Output the (X, Y) coordinate of the center of the cell containing the given text.  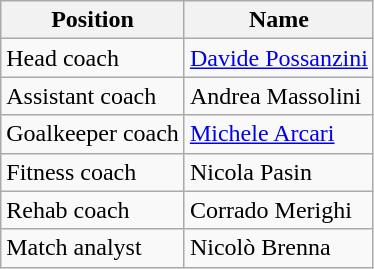
Assistant coach (93, 96)
Fitness coach (93, 172)
Davide Possanzini (278, 58)
Nicolò Brenna (278, 248)
Name (278, 20)
Position (93, 20)
Rehab coach (93, 210)
Head coach (93, 58)
Nicola Pasin (278, 172)
Andrea Massolini (278, 96)
Goalkeeper coach (93, 134)
Michele Arcari (278, 134)
Match analyst (93, 248)
Corrado Merighi (278, 210)
